Identify which cell holds the provided text, then report its (x, y) central coordinate. 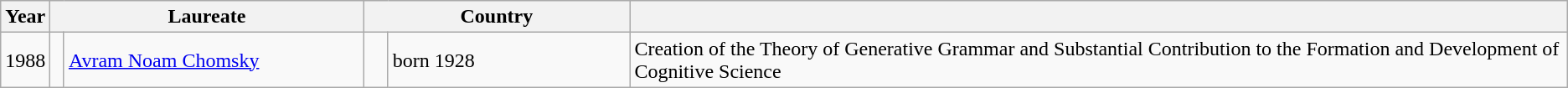
1988 (25, 60)
Year (25, 17)
Country (497, 17)
Avram Noam Chomsky (214, 60)
born 1928 (509, 60)
Creation of the Theory of Generative Grammar and Substantial Contribution to the Formation and Development of Cognitive Science (1099, 60)
Laureate (207, 17)
